Capture the cell that displays the provided text and extract its [X, Y] central coordinate. 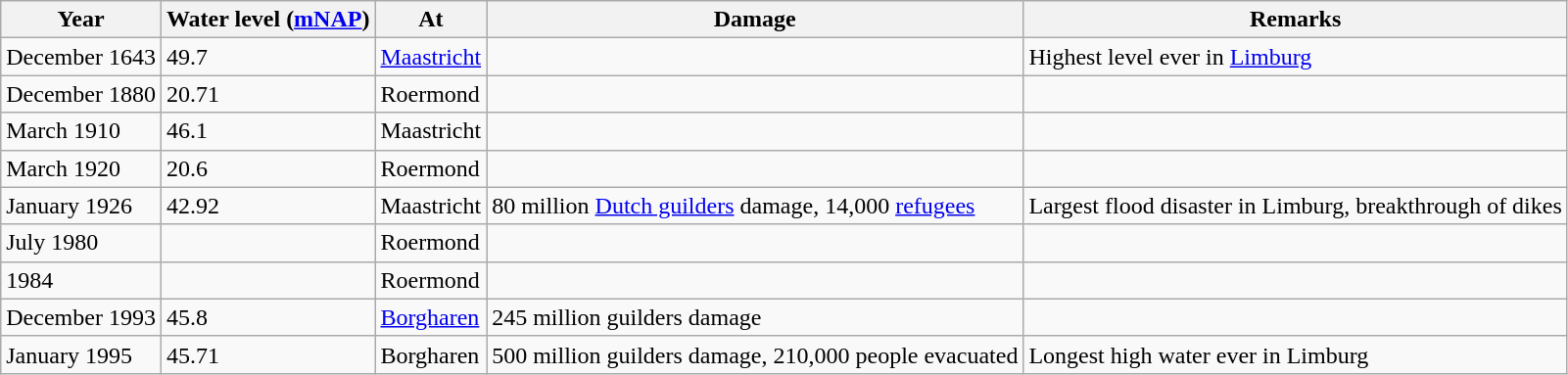
45.71 [268, 354]
20.6 [268, 168]
80 million Dutch guilders damage, 14,000 refugees [755, 206]
Longest high water ever in Limburg [1295, 354]
March 1920 [81, 168]
Largest flood disaster in Limburg, breakthrough of dikes [1295, 206]
Damage [755, 20]
Highest level ever in Limburg [1295, 57]
July 1980 [81, 243]
December 1993 [81, 317]
49.7 [268, 57]
December 1880 [81, 94]
Year [81, 20]
March 1910 [81, 131]
At [431, 20]
42.92 [268, 206]
20.71 [268, 94]
Water level (mNAP) [268, 20]
1984 [81, 280]
46.1 [268, 131]
January 1926 [81, 206]
45.8 [268, 317]
Remarks [1295, 20]
December 1643 [81, 57]
January 1995 [81, 354]
500 million guilders damage, 210,000 people evacuated [755, 354]
245 million guilders damage [755, 317]
